Detect which cell encompasses the target text, then output its [X, Y] center coordinate. 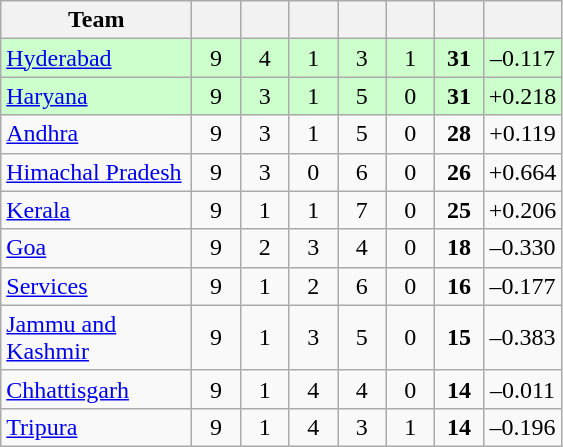
15 [460, 338]
Services [96, 286]
–0.011 [522, 389]
+0.664 [522, 172]
–0.177 [522, 286]
–0.330 [522, 248]
28 [460, 134]
+0.119 [522, 134]
25 [460, 210]
+0.206 [522, 210]
–0.383 [522, 338]
Tripura [96, 427]
+0.218 [522, 96]
–0.196 [522, 427]
Hyderabad [96, 58]
Jammu and Kashmir [96, 338]
Himachal Pradesh [96, 172]
26 [460, 172]
Haryana [96, 96]
Team [96, 20]
Chhattisgarh [96, 389]
16 [460, 286]
Kerala [96, 210]
18 [460, 248]
Andhra [96, 134]
7 [362, 210]
–0.117 [522, 58]
Goa [96, 248]
